From the cell containing the given text, extract its center point as [x, y] coordinate. 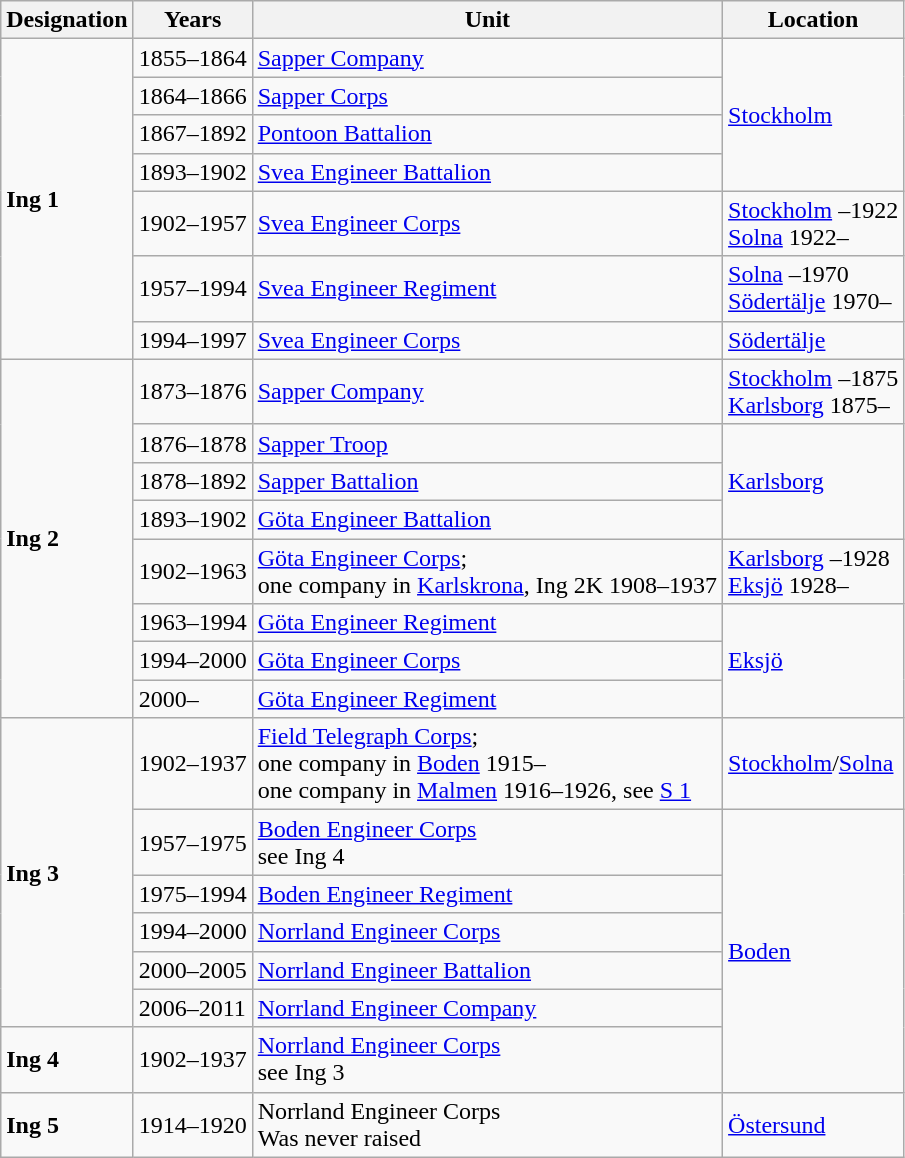
Years [192, 20]
Ing 5 [67, 1124]
Ing 2 [67, 538]
1994–1997 [192, 340]
Ing 3 [67, 872]
Boden Engineer Corpssee Ing 4 [487, 842]
2000–2005 [192, 970]
Pontoon Battalion [487, 134]
Designation [67, 20]
1867–1892 [192, 134]
1876–1878 [192, 443]
Sapper Corps [487, 96]
1963–1994 [192, 623]
1975–1994 [192, 894]
Unit [487, 20]
Sapper Troop [487, 443]
Location [814, 20]
1864–1866 [192, 96]
Stockholm –1875Karlsborg 1875– [814, 392]
Stockholm [814, 115]
Sapper Battalion [487, 481]
1902–1963 [192, 570]
Karlsborg –1928Eksjö 1928– [814, 570]
Östersund [814, 1124]
Field Telegraph Corps;one company in Boden 1915–one company in Malmen 1916–1926, see S 1 [487, 764]
Göta Engineer Corps;one company in Karlskrona, Ing 2K 1908–1937 [487, 570]
2000– [192, 699]
Boden Engineer Regiment [487, 894]
Svea Engineer Battalion [487, 172]
Solna –1970Södertälje 1970– [814, 288]
Norrland Engineer Corps [487, 932]
1873–1876 [192, 392]
Norrland Engineer CorpsWas never raised [487, 1124]
1957–1994 [192, 288]
Eksjö [814, 661]
Stockholm –1922Solna 1922– [814, 224]
1878–1892 [192, 481]
Stockholm/Solna [814, 764]
1855–1864 [192, 58]
1914–1920 [192, 1124]
Göta Engineer Corps [487, 661]
Norrland Engineer Corpssee Ing 3 [487, 1060]
Norrland Engineer Battalion [487, 970]
Göta Engineer Battalion [487, 519]
Norrland Engineer Company [487, 1008]
1902–1957 [192, 224]
Boden [814, 951]
1957–1975 [192, 842]
Ing 4 [67, 1060]
Ing 1 [67, 199]
Svea Engineer Regiment [487, 288]
2006–2011 [192, 1008]
Södertälje [814, 340]
Karlsborg [814, 481]
